Search for the cell housing the specified text and yield its [X, Y] center coordinate. 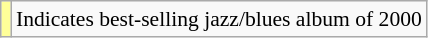
Indicates best-selling jazz/blues album of 2000 [219, 19]
